Determine the [x, y] coordinate at the center of the cell enclosing the given text.  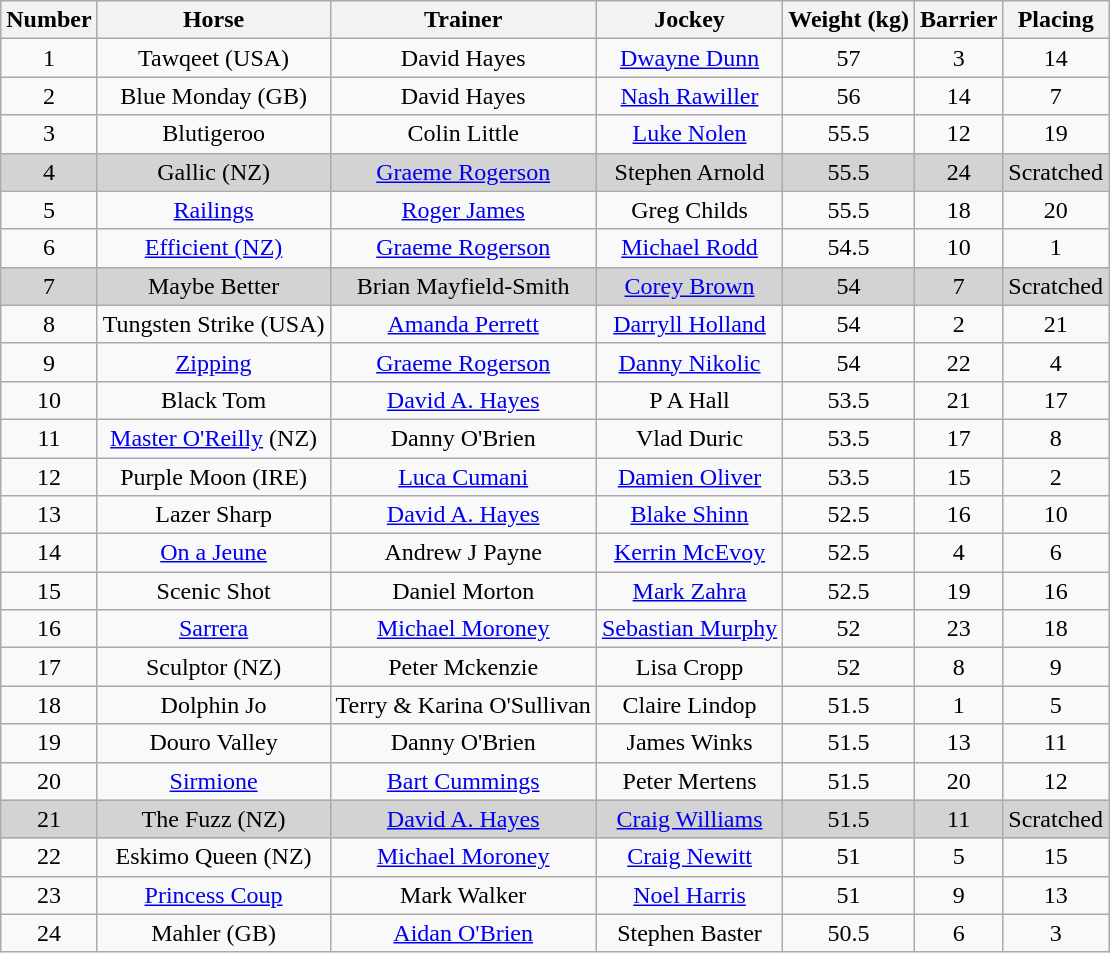
Tawqeet (USA) [214, 58]
James Winks [689, 743]
Sculptor (NZ) [214, 667]
Dolphin Jo [214, 705]
Sarrera [214, 629]
Daniel Morton [463, 591]
Amanda Perrett [463, 324]
Purple Moon (IRE) [214, 477]
56 [849, 96]
Vlad Duric [689, 438]
Railings [214, 210]
Blake Shinn [689, 515]
Jockey [689, 20]
Number [49, 20]
Sebastian Murphy [689, 629]
Dwayne Dunn [689, 58]
Claire Lindop [689, 705]
Scenic Shot [214, 591]
Damien Oliver [689, 477]
50.5 [849, 933]
Brian Mayfield-Smith [463, 286]
Aidan O'Brien [463, 933]
Nash Rawiller [689, 96]
Kerrin McEvoy [689, 553]
Stephen Arnold [689, 172]
Lazer Sharp [214, 515]
Efficient (NZ) [214, 248]
Craig Williams [689, 819]
Stephen Baster [689, 933]
Mahler (GB) [214, 933]
Peter Mertens [689, 781]
Horse [214, 20]
Greg Childs [689, 210]
Craig Newitt [689, 857]
Andrew J Payne [463, 553]
Bart Cummings [463, 781]
On a Jeune [214, 553]
Luca Cumani [463, 477]
Douro Valley [214, 743]
Princess Coup [214, 895]
Black Tom [214, 400]
54.5 [849, 248]
Tungsten Strike (USA) [214, 324]
Blue Monday (GB) [214, 96]
Corey Brown [689, 286]
Placing [1056, 20]
Barrier [958, 20]
Trainer [463, 20]
Peter Mckenzie [463, 667]
Blutigeroo [214, 134]
Master O'Reilly (NZ) [214, 438]
P A Hall [689, 400]
Gallic (NZ) [214, 172]
Mark Zahra [689, 591]
Roger James [463, 210]
Eskimo Queen (NZ) [214, 857]
57 [849, 58]
Michael Rodd [689, 248]
Sirmione [214, 781]
Lisa Cropp [689, 667]
Noel Harris [689, 895]
Zipping [214, 362]
Terry & Karina O'Sullivan [463, 705]
The Fuzz (NZ) [214, 819]
Colin Little [463, 134]
Luke Nolen [689, 134]
Mark Walker [463, 895]
Danny Nikolic [689, 362]
Maybe Better [214, 286]
Weight (kg) [849, 20]
Darryll Holland [689, 324]
